Determine the (x, y) coordinate at the center of the cell enclosing the given text.  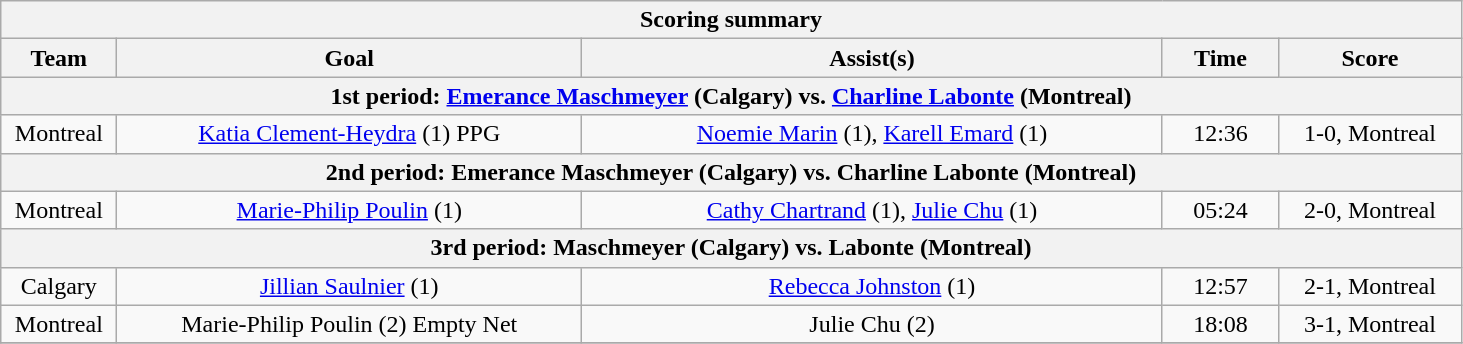
3-1, Montreal (1370, 324)
Score (1370, 58)
Rebecca Johnston (1) (872, 286)
Cathy Chartrand (1), Julie Chu (1) (872, 210)
Marie-Philip Poulin (2) Empty Net (350, 324)
1st period: Emerance Maschmeyer (Calgary) vs. Charline Labonte (Montreal) (731, 96)
12:36 (1220, 134)
Scoring summary (731, 20)
2-0, Montreal (1370, 210)
Jillian Saulnier (1) (350, 286)
Assist(s) (872, 58)
12:57 (1220, 286)
05:24 (1220, 210)
Julie Chu (2) (872, 324)
2nd period: Emerance Maschmeyer (Calgary) vs. Charline Labonte (Montreal) (731, 172)
3rd period: Maschmeyer (Calgary) vs. Labonte (Montreal) (731, 248)
1-0, Montreal (1370, 134)
Goal (350, 58)
Katia Clement-Heydra (1) PPG (350, 134)
2-1, Montreal (1370, 286)
Marie-Philip Poulin (1) (350, 210)
Calgary (59, 286)
18:08 (1220, 324)
Team (59, 58)
Time (1220, 58)
Noemie Marin (1), Karell Emard (1) (872, 134)
